Provide the [x, y] coordinate of the cell's center where the given text is located.  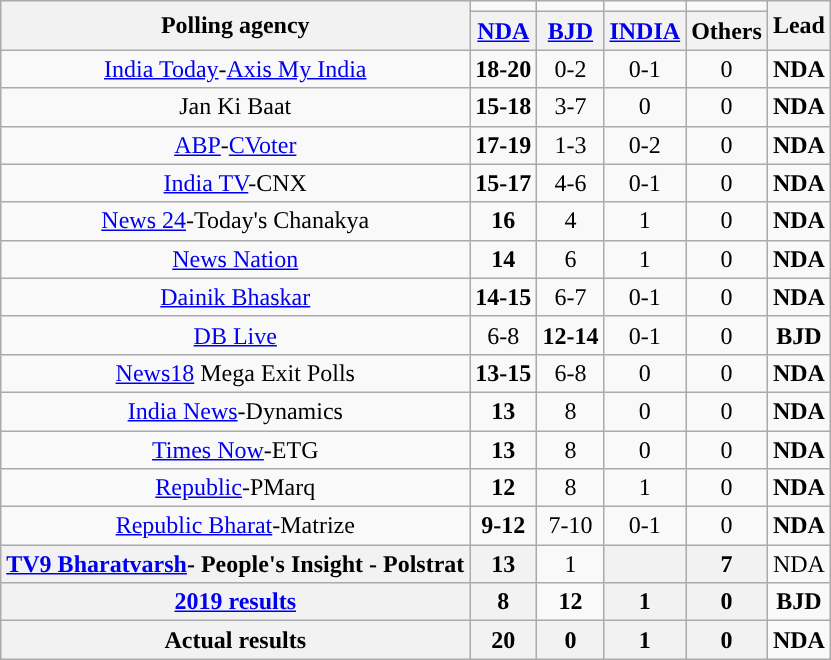
Polling agency [236, 26]
13-15 [504, 373]
7 [727, 564]
20 [504, 640]
4-6 [570, 183]
News 24-Today's Chanakya [236, 221]
Republic Bharat-Matrize [236, 526]
6 [570, 259]
18-20 [504, 69]
Jan Ki Baat [236, 107]
INDIA [645, 31]
ABP-CVoter [236, 145]
6-7 [570, 297]
Times Now-ETG [236, 449]
TV9 Bharatvarsh- People's Insight - Polstrat [236, 564]
DB Live [236, 335]
9-12 [504, 526]
1-3 [570, 145]
15-18 [504, 107]
Others [727, 31]
India News-Dynamics [236, 411]
Dainik Bhaskar [236, 297]
India Today-Axis My India [236, 69]
17-19 [504, 145]
3-7 [570, 107]
India TV-CNX [236, 183]
Republic-PMarq [236, 488]
16 [504, 221]
7-10 [570, 526]
Lead [798, 26]
4 [570, 221]
14-15 [504, 297]
News Nation [236, 259]
15-17 [504, 183]
Actual results [236, 640]
2019 results [236, 602]
News18 Mega Exit Polls [236, 373]
14 [504, 259]
12-14 [570, 335]
